Detect which cell encompasses the target text, then output its (x, y) center coordinate. 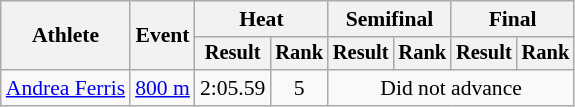
Final (512, 19)
5 (299, 88)
Athlete (66, 36)
800 m (162, 88)
Heat (262, 19)
Did not advance (451, 88)
Semifinal (390, 19)
Event (162, 36)
2:05.59 (232, 88)
Andrea Ferris (66, 88)
